Output the (X, Y) coordinate of the center of the cell containing the given text.  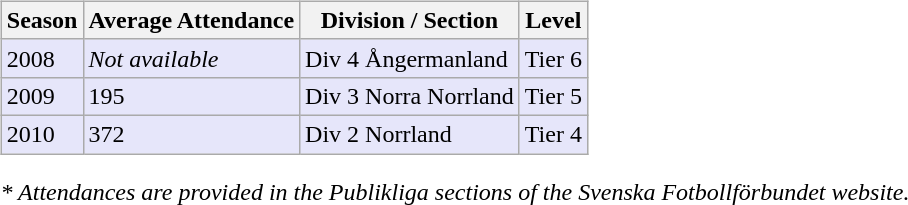
Average Attendance (192, 20)
Div 3 Norra Norrland (410, 96)
Tier 5 (553, 96)
Tier 4 (553, 134)
2010 (42, 134)
Tier 6 (553, 58)
2009 (42, 96)
195 (192, 96)
Not available (192, 58)
Level (553, 20)
372 (192, 134)
Div 4 Ångermanland (410, 58)
Div 2 Norrland (410, 134)
2008 (42, 58)
Division / Section (410, 20)
Season (42, 20)
